Return (x, y) of the center of cell containing provided text 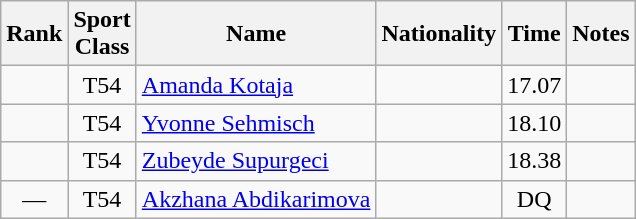
Rank (34, 34)
Zubeyde Supurgeci (256, 161)
17.07 (534, 85)
18.10 (534, 123)
Notes (601, 34)
Akzhana Abdikarimova (256, 199)
Time (534, 34)
Nationality (439, 34)
Amanda Kotaja (256, 85)
— (34, 199)
DQ (534, 199)
SportClass (102, 34)
Name (256, 34)
Yvonne Sehmisch (256, 123)
18.38 (534, 161)
